Detect which cell encompasses the target text, then output its (X, Y) center coordinate. 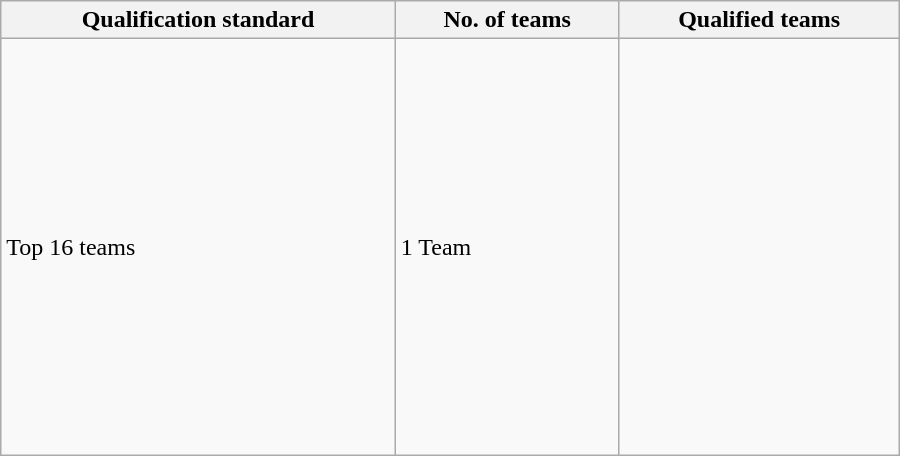
No. of teams (507, 20)
Qualified teams (759, 20)
Top 16 teams (198, 247)
Qualification standard (198, 20)
1 Team (507, 247)
